From the cell containing the given text, extract its center point as [X, Y] coordinate. 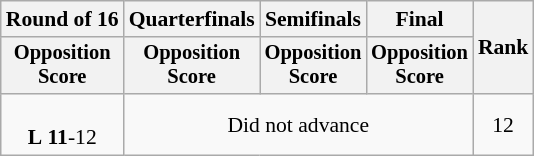
Did not advance [298, 124]
12 [504, 124]
Final [420, 19]
Round of 16 [62, 19]
Quarterfinals [192, 19]
Rank [504, 48]
Semifinals [314, 19]
L 11-12 [62, 124]
